Capture the cell that displays the provided text and extract its (X, Y) central coordinate. 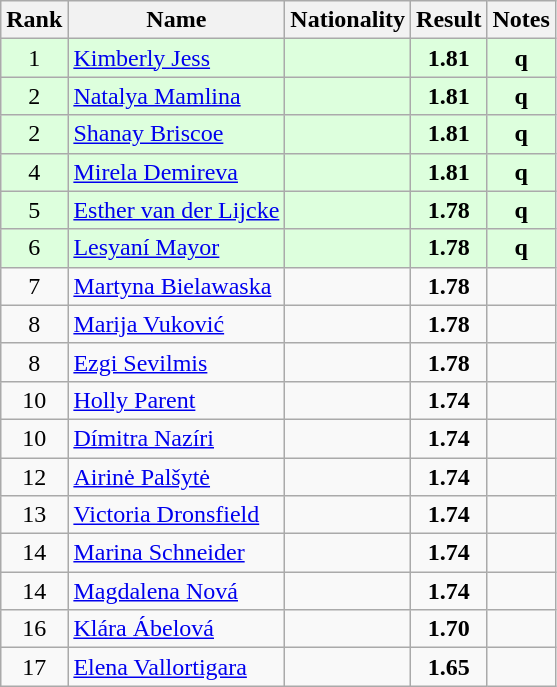
Esther van der Lijcke (176, 210)
13 (34, 515)
Mirela Demireva (176, 172)
5 (34, 210)
17 (34, 667)
Ezgi Sevilmis (176, 362)
Airinė Palšytė (176, 477)
1 (34, 58)
6 (34, 248)
7 (34, 286)
Holly Parent (176, 400)
Marina Schneider (176, 553)
Victoria Dronsfield (176, 515)
4 (34, 172)
Marija Vuković (176, 324)
12 (34, 477)
Magdalena Nová (176, 591)
1.70 (449, 629)
Kimberly Jess (176, 58)
Natalya Mamlina (176, 96)
16 (34, 629)
1.65 (449, 667)
Result (449, 20)
Dímitra Nazíri (176, 438)
Elena Vallortigara (176, 667)
Nationality (348, 20)
Klára Ábelová (176, 629)
Name (176, 20)
Lesyaní Mayor (176, 248)
Martyna Bielawaska (176, 286)
Rank (34, 20)
Shanay Briscoe (176, 134)
Notes (521, 20)
